Detect which cell encompasses the target text, then output its (x, y) center coordinate. 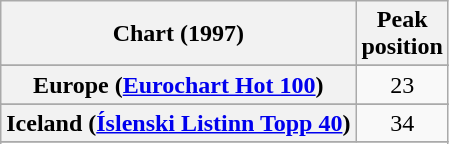
34 (402, 123)
Peakposition (402, 34)
Iceland (Íslenski Listinn Topp 40) (178, 123)
23 (402, 85)
Chart (1997) (178, 34)
Europe (Eurochart Hot 100) (178, 85)
